From the cell containing the given text, extract its center point as (x, y) coordinate. 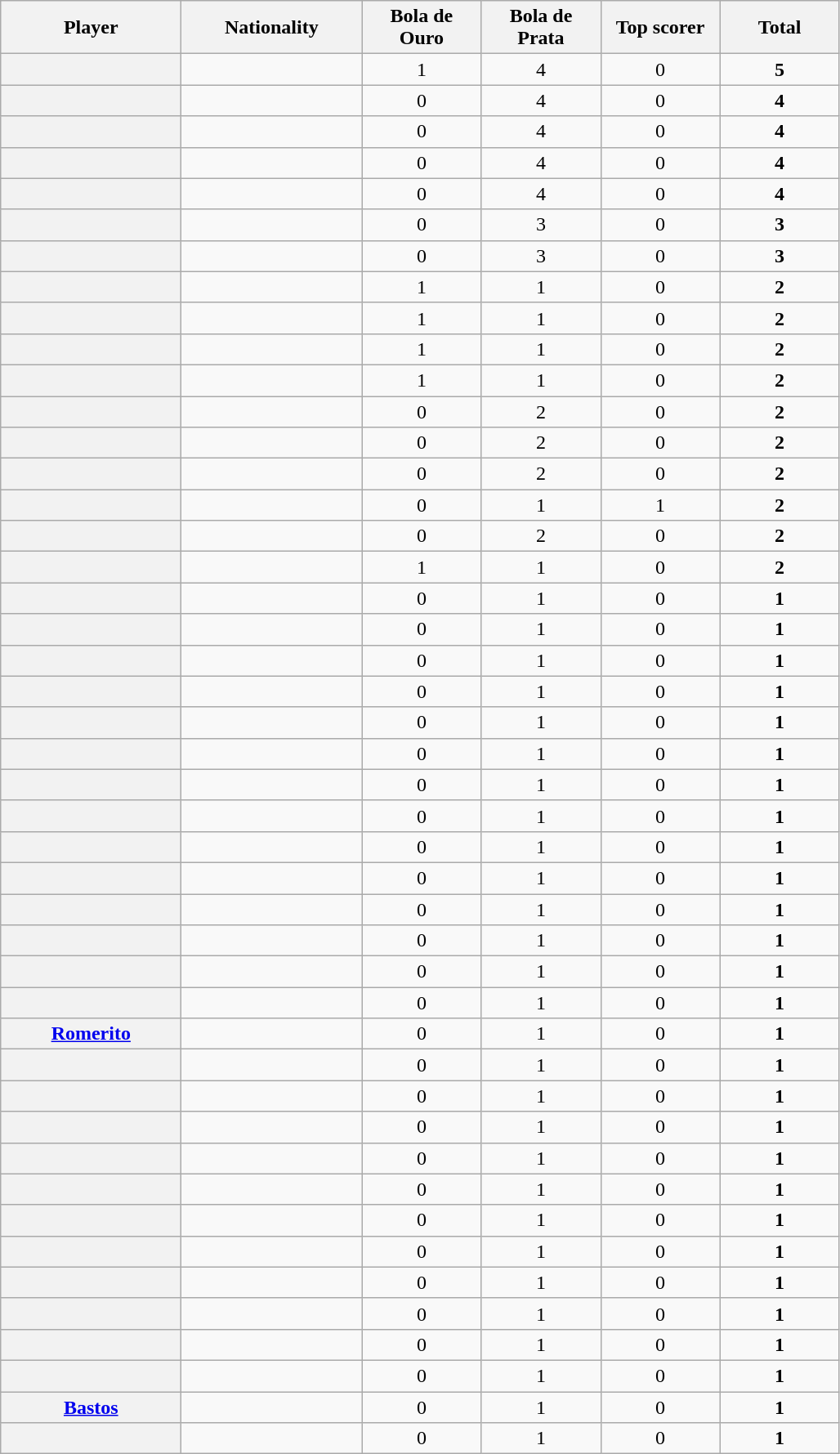
Total (780, 28)
Bola de Prata (541, 28)
5 (780, 69)
Bola de Ouro (422, 28)
Romerito (92, 1034)
Nationality (271, 28)
Top scorer (660, 28)
Bastos (92, 1407)
Player (92, 28)
